Output the [X, Y] coordinate of the center of the cell containing the given text.  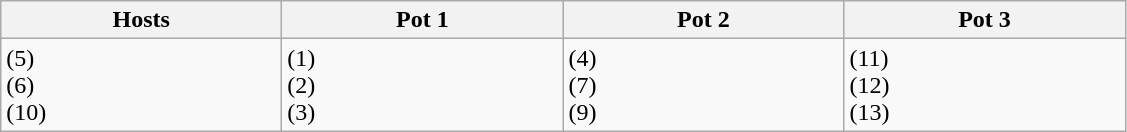
(1) (2) (3) [422, 85]
(11) (12) (13) [984, 85]
Pot 2 [704, 20]
(5) (6) (10) [142, 85]
(4) (7) (9) [704, 85]
Pot 1 [422, 20]
Pot 3 [984, 20]
Hosts [142, 20]
